Identify which cell holds the provided text, then report its [X, Y] central coordinate. 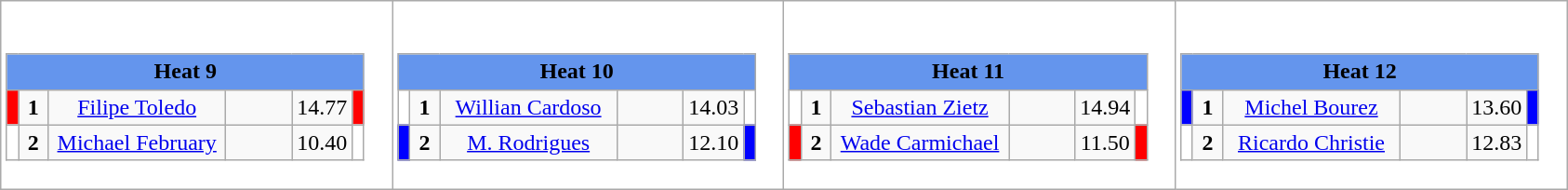
14.77 [322, 107]
Willian Cardoso [528, 107]
Heat 9 1 Filipe Toledo 14.77 2 Michael February 10.40 [197, 95]
12.83 [1497, 142]
Wade Carmichael [921, 142]
Michael February [138, 142]
Heat 12 [1360, 72]
Heat 10 1 Willian Cardoso 14.03 2 M. Rodrigues 12.10 [588, 95]
10.40 [322, 142]
Heat 10 [577, 72]
13.60 [1497, 107]
Heat 9 [185, 72]
Heat 11 [968, 72]
Heat 12 1 Michel Bourez 13.60 2 Ricardo Christie 12.83 [1371, 95]
Filipe Toledo [138, 107]
12.10 [714, 142]
11.50 [1105, 142]
14.94 [1105, 107]
Ricardo Christie [1311, 142]
Sebastian Zietz [921, 107]
M. Rodrigues [528, 142]
Michel Bourez [1311, 107]
14.03 [714, 107]
Heat 11 1 Sebastian Zietz 14.94 2 Wade Carmichael 11.50 [980, 95]
